Find where the given text appears and provide that cell's center as (X, Y) coordinate. 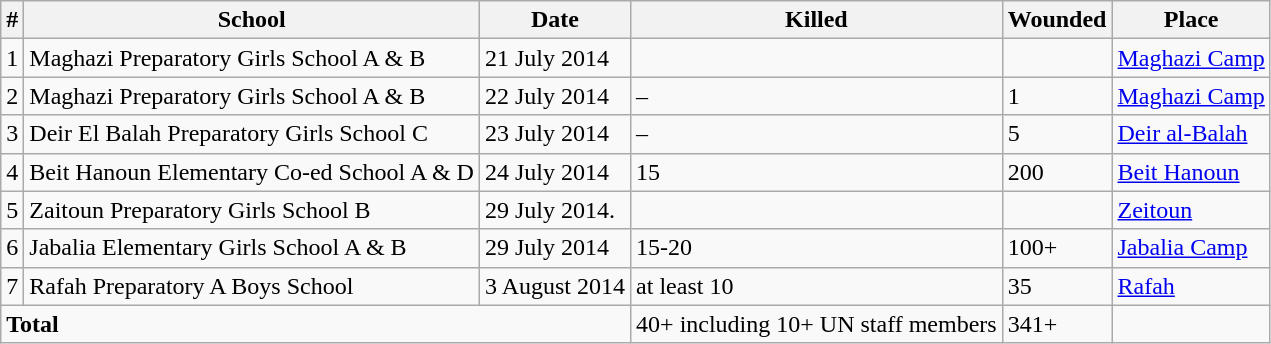
40+ including 10+ UN staff members (817, 324)
23 July 2014 (554, 134)
200 (1057, 172)
21 July 2014 (554, 58)
Date (554, 20)
Rafah (1191, 286)
3 August 2014 (554, 286)
Deir al-Balah (1191, 134)
School (252, 20)
Wounded (1057, 20)
Zaitoun Preparatory Girls School B (252, 210)
100+ (1057, 248)
Deir El Balah Preparatory Girls School C (252, 134)
Beit Hanoun Elementary Co-ed School A & D (252, 172)
4 (12, 172)
29 July 2014. (554, 210)
Rafah Preparatory A Boys School (252, 286)
Zeitoun (1191, 210)
15-20 (817, 248)
Jabalia Elementary Girls School A & B (252, 248)
22 July 2014 (554, 96)
24 July 2014 (554, 172)
29 July 2014 (554, 248)
Jabalia Camp (1191, 248)
Total (316, 324)
Place (1191, 20)
6 (12, 248)
7 (12, 286)
3 (12, 134)
2 (12, 96)
at least 10 (817, 286)
Beit Hanoun (1191, 172)
341+ (1057, 324)
Killed (817, 20)
15 (817, 172)
35 (1057, 286)
# (12, 20)
